Output the (X, Y) coordinate of the center of the cell containing the given text.  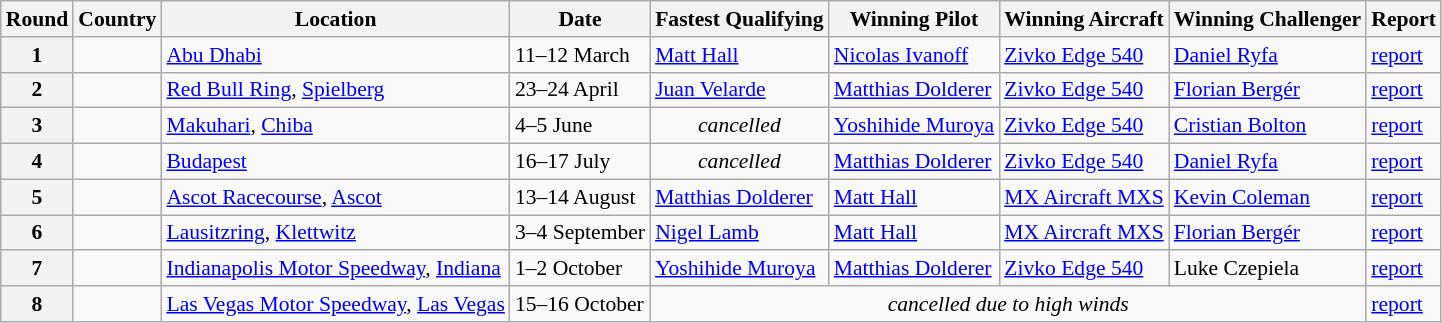
3–4 September (580, 233)
Report (1404, 19)
1–2 October (580, 269)
Cristian Bolton (1268, 126)
Country (117, 19)
2 (38, 90)
Ascot Racecourse, Ascot (335, 197)
Nigel Lamb (740, 233)
15–16 October (580, 304)
Round (38, 19)
Makuhari, Chiba (335, 126)
Lausitzring, Klettwitz (335, 233)
Red Bull Ring, Spielberg (335, 90)
Fastest Qualifying (740, 19)
Winning Aircraft (1084, 19)
5 (38, 197)
Abu Dhabi (335, 55)
Location (335, 19)
1 (38, 55)
Indianapolis Motor Speedway, Indiana (335, 269)
Juan Velarde (740, 90)
4–5 June (580, 126)
cancelled due to high winds (1008, 304)
13–14 August (580, 197)
Kevin Coleman (1268, 197)
4 (38, 162)
7 (38, 269)
6 (38, 233)
Winning Pilot (914, 19)
Las Vegas Motor Speedway, Las Vegas (335, 304)
Winning Challenger (1268, 19)
11–12 March (580, 55)
Luke Czepiela (1268, 269)
16–17 July (580, 162)
Nicolas Ivanoff (914, 55)
23–24 April (580, 90)
Budapest (335, 162)
3 (38, 126)
Date (580, 19)
8 (38, 304)
